Identify which cell holds the provided text, then report its (x, y) central coordinate. 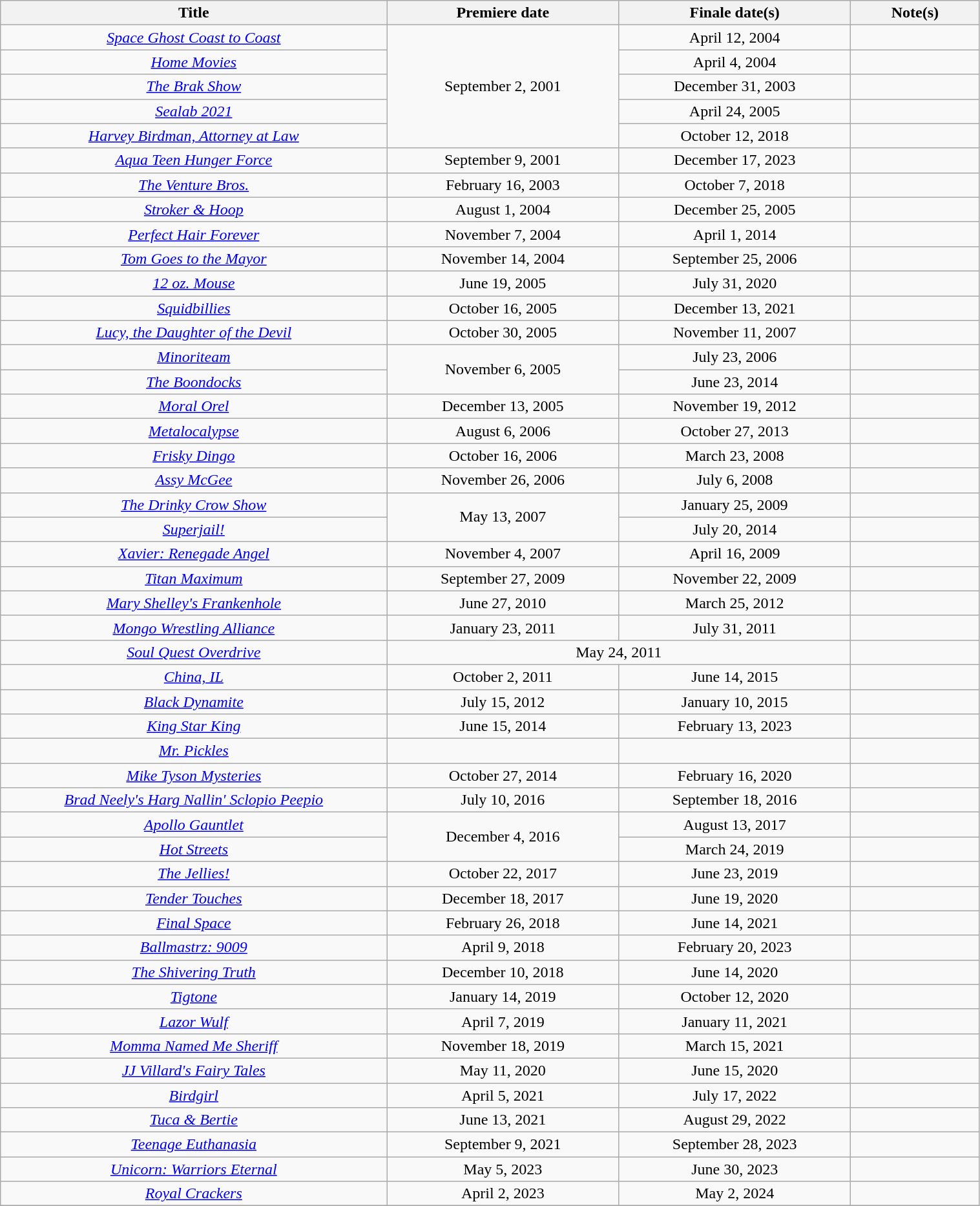
Mongo Wrestling Alliance (194, 628)
February 13, 2023 (735, 726)
October 30, 2005 (503, 333)
Teenage Euthanasia (194, 1145)
Soul Quest Overdrive (194, 652)
Black Dynamite (194, 701)
October 27, 2013 (735, 431)
September 2, 2001 (503, 87)
Hot Streets (194, 849)
Note(s) (915, 13)
July 17, 2022 (735, 1095)
The Boondocks (194, 382)
November 22, 2009 (735, 578)
April 1, 2014 (735, 234)
Moral Orel (194, 407)
February 16, 2020 (735, 776)
June 14, 2015 (735, 677)
February 16, 2003 (503, 185)
June 14, 2021 (735, 923)
January 14, 2019 (503, 997)
September 25, 2006 (735, 259)
April 2, 2023 (503, 1194)
March 25, 2012 (735, 603)
July 31, 2020 (735, 283)
Harvey Birdman, Attorney at Law (194, 136)
November 26, 2006 (503, 480)
April 12, 2004 (735, 37)
Tigtone (194, 997)
Momma Named Me Sheriff (194, 1046)
December 25, 2005 (735, 209)
January 11, 2021 (735, 1021)
December 17, 2023 (735, 160)
June 19, 2005 (503, 283)
November 4, 2007 (503, 554)
November 14, 2004 (503, 259)
December 18, 2017 (503, 898)
Title (194, 13)
December 13, 2005 (503, 407)
April 16, 2009 (735, 554)
The Brak Show (194, 87)
April 9, 2018 (503, 947)
August 29, 2022 (735, 1120)
July 15, 2012 (503, 701)
January 25, 2009 (735, 505)
Final Space (194, 923)
April 4, 2004 (735, 62)
The Venture Bros. (194, 185)
April 24, 2005 (735, 111)
October 27, 2014 (503, 776)
Ballmastrz: 9009 (194, 947)
Titan Maximum (194, 578)
Squidbillies (194, 308)
October 16, 2006 (503, 456)
King Star King (194, 726)
The Jellies! (194, 874)
Space Ghost Coast to Coast (194, 37)
August 1, 2004 (503, 209)
June 15, 2020 (735, 1070)
March 23, 2008 (735, 456)
September 9, 2001 (503, 160)
Unicorn: Warriors Eternal (194, 1169)
Mike Tyson Mysteries (194, 776)
Premiere date (503, 13)
February 20, 2023 (735, 947)
Birdgirl (194, 1095)
May 11, 2020 (503, 1070)
August 13, 2017 (735, 825)
May 5, 2023 (503, 1169)
May 24, 2011 (619, 652)
November 6, 2005 (503, 370)
July 10, 2016 (503, 800)
March 15, 2021 (735, 1046)
May 13, 2007 (503, 517)
June 27, 2010 (503, 603)
June 30, 2023 (735, 1169)
Assy McGee (194, 480)
The Drinky Crow Show (194, 505)
Lazor Wulf (194, 1021)
June 14, 2020 (735, 972)
June 19, 2020 (735, 898)
Royal Crackers (194, 1194)
August 6, 2006 (503, 431)
October 12, 2018 (735, 136)
Home Movies (194, 62)
November 18, 2019 (503, 1046)
December 31, 2003 (735, 87)
12 oz. Mouse (194, 283)
Mr. Pickles (194, 751)
July 20, 2014 (735, 529)
June 23, 2019 (735, 874)
November 7, 2004 (503, 234)
Tom Goes to the Mayor (194, 259)
Brad Neely's Harg Nallin' Sclopio Peepio (194, 800)
December 10, 2018 (503, 972)
Superjail! (194, 529)
October 22, 2017 (503, 874)
Lucy, the Daughter of the Devil (194, 333)
June 15, 2014 (503, 726)
Xavier: Renegade Angel (194, 554)
October 2, 2011 (503, 677)
JJ Villard's Fairy Tales (194, 1070)
Apollo Gauntlet (194, 825)
September 18, 2016 (735, 800)
Mary Shelley's Frankenhole (194, 603)
May 2, 2024 (735, 1194)
Stroker & Hoop (194, 209)
January 10, 2015 (735, 701)
December 4, 2016 (503, 837)
Tender Touches (194, 898)
October 16, 2005 (503, 308)
March 24, 2019 (735, 849)
Sealab 2021 (194, 111)
September 27, 2009 (503, 578)
January 23, 2011 (503, 628)
June 23, 2014 (735, 382)
July 6, 2008 (735, 480)
Metalocalypse (194, 431)
November 11, 2007 (735, 333)
September 28, 2023 (735, 1145)
China, IL (194, 677)
February 26, 2018 (503, 923)
April 5, 2021 (503, 1095)
The Shivering Truth (194, 972)
Aqua Teen Hunger Force (194, 160)
Minoriteam (194, 357)
September 9, 2021 (503, 1145)
October 12, 2020 (735, 997)
Finale date(s) (735, 13)
July 31, 2011 (735, 628)
July 23, 2006 (735, 357)
Tuca & Bertie (194, 1120)
Frisky Dingo (194, 456)
December 13, 2021 (735, 308)
Perfect Hair Forever (194, 234)
April 7, 2019 (503, 1021)
June 13, 2021 (503, 1120)
November 19, 2012 (735, 407)
October 7, 2018 (735, 185)
